Search for the cell housing the specified text and yield its (X, Y) center coordinate. 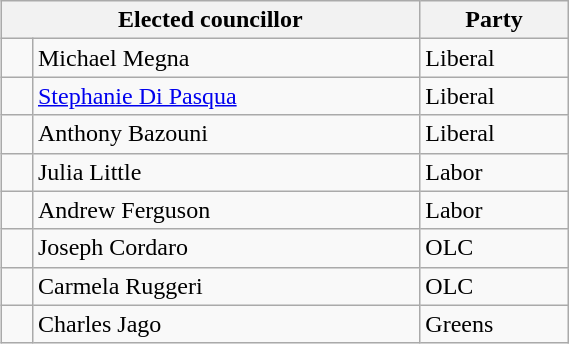
Elected councillor (210, 20)
Julia Little (226, 172)
Michael Megna (226, 58)
Joseph Cordaro (226, 248)
Stephanie Di Pasqua (226, 96)
Greens (494, 324)
Andrew Ferguson (226, 210)
Charles Jago (226, 324)
Anthony Bazouni (226, 134)
Party (494, 20)
Carmela Ruggeri (226, 286)
